Scan for the cell matching the given text and deliver its (X, Y) coordinate at center. 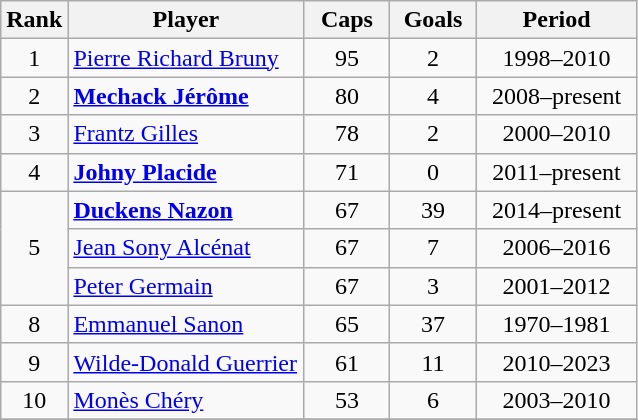
Wilde-Donald Guerrier (186, 362)
Pierre Richard Bruny (186, 58)
71 (347, 172)
Frantz Gilles (186, 134)
1998–2010 (556, 58)
0 (433, 172)
39 (433, 210)
Goals (433, 20)
2003–2010 (556, 400)
Mechack Jérôme (186, 96)
Player (186, 20)
80 (347, 96)
95 (347, 58)
2014–present (556, 210)
Duckens Nazon (186, 210)
8 (34, 324)
Monès Chéry (186, 400)
Caps (347, 20)
9 (34, 362)
5 (34, 248)
10 (34, 400)
2000–2010 (556, 134)
78 (347, 134)
7 (433, 248)
61 (347, 362)
11 (433, 362)
2011–present (556, 172)
Peter Germain (186, 286)
37 (433, 324)
Emmanuel Sanon (186, 324)
65 (347, 324)
Jean Sony Alcénat (186, 248)
2001–2012 (556, 286)
Rank (34, 20)
1970–1981 (556, 324)
1 (34, 58)
Period (556, 20)
2006–2016 (556, 248)
53 (347, 400)
2010–2023 (556, 362)
6 (433, 400)
Johny Placide (186, 172)
2008–present (556, 96)
